From the cell containing the given text, extract its center point as [X, Y] coordinate. 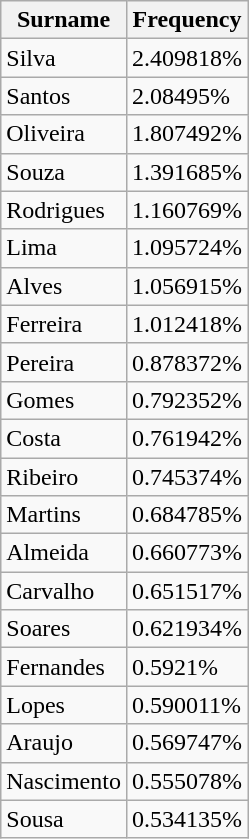
Lopes [64, 705]
0.761942% [186, 438]
Araujo [64, 743]
Rodrigues [64, 210]
Fernandes [64, 667]
Carvalho [64, 591]
Almeida [64, 553]
0.792352% [186, 400]
Martins [64, 515]
2.08495% [186, 96]
Surname [64, 20]
Gomes [64, 400]
Pereira [64, 362]
0.878372% [186, 362]
0.569747% [186, 743]
1.012418% [186, 324]
Alves [64, 286]
Ribeiro [64, 477]
1.056915% [186, 286]
Oliveira [64, 134]
2.409818% [186, 58]
0.745374% [186, 477]
1.391685% [186, 172]
Ferreira [64, 324]
0.651517% [186, 591]
0.660773% [186, 553]
Santos [64, 96]
1.160769% [186, 210]
0.534135% [186, 819]
Silva [64, 58]
Souza [64, 172]
Sousa [64, 819]
0.684785% [186, 515]
Frequency [186, 20]
0.555078% [186, 781]
0.621934% [186, 629]
Nascimento [64, 781]
0.5921% [186, 667]
1.807492% [186, 134]
Lima [64, 248]
Soares [64, 629]
1.095724% [186, 248]
0.590011% [186, 705]
Costa [64, 438]
